Search for the cell housing the specified text and yield its (X, Y) center coordinate. 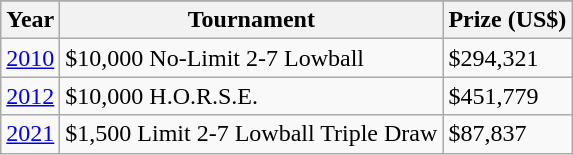
2010 (30, 58)
$1,500 Limit 2-7 Lowball Triple Draw (252, 134)
$10,000 H.O.R.S.E. (252, 96)
2021 (30, 134)
$294,321 (508, 58)
$451,779 (508, 96)
Tournament (252, 20)
Year (30, 20)
$87,837 (508, 134)
2012 (30, 96)
Prize (US$) (508, 20)
$10,000 No-Limit 2-7 Lowball (252, 58)
